Search for the cell housing the specified text and yield its [X, Y] center coordinate. 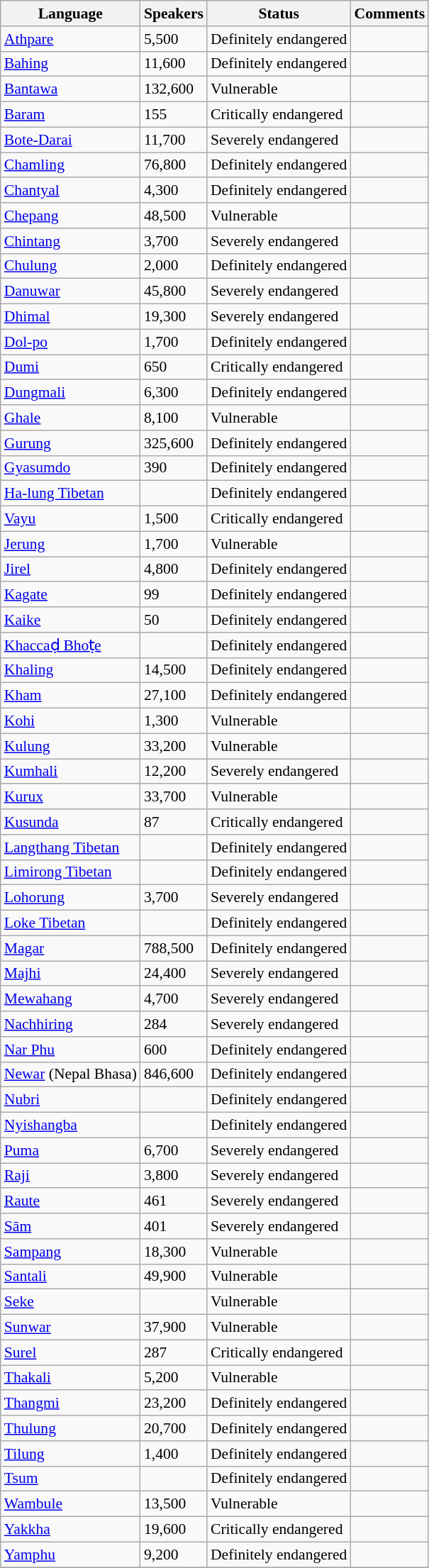
Nar Phu [71, 1050]
99 [174, 595]
Santali [71, 1277]
Gurung [71, 443]
Comments [389, 13]
5,500 [174, 39]
Limirong Tibetan [71, 872]
Khaccaḍ Bhoṭe [71, 645]
Nachhiring [71, 1024]
27,100 [174, 696]
Chepang [71, 216]
Raute [71, 1201]
Bantawa [71, 89]
13,500 [174, 1504]
5,200 [174, 1378]
20,700 [174, 1428]
19,600 [174, 1530]
Kumhali [71, 772]
Jerung [71, 544]
Athpare [71, 39]
Kusunda [71, 822]
Loke Tibetan [71, 923]
Langthang Tibetan [71, 847]
390 [174, 468]
Seke [71, 1302]
Status [279, 13]
24,400 [174, 974]
Newar (Nepal Bhasa) [71, 1074]
Baram [71, 115]
18,300 [174, 1252]
Chantyal [71, 191]
846,600 [174, 1074]
9,200 [174, 1555]
6,700 [174, 1150]
33,200 [174, 746]
Yamphu [71, 1555]
Khaling [71, 670]
Bote-Darai [71, 140]
Dol-po [71, 342]
14,500 [174, 670]
Majhi [71, 974]
2,000 [174, 266]
8,100 [174, 418]
49,900 [174, 1277]
788,500 [174, 948]
600 [174, 1050]
Raji [71, 1176]
Bahing [71, 64]
Dungmali [71, 393]
1,500 [174, 519]
Thakali [71, 1378]
45,800 [174, 291]
11,600 [174, 64]
Yakkha [71, 1530]
Thulung [71, 1428]
Dhimal [71, 317]
Dumi [71, 367]
Chintang [71, 241]
12,200 [174, 772]
1,300 [174, 721]
Ghale [71, 418]
287 [174, 1352]
Surel [71, 1352]
Kurux [71, 797]
6,300 [174, 393]
Chamling [71, 165]
Ha-lung Tibetan [71, 494]
Kaike [71, 620]
Nyishangba [71, 1125]
4,300 [174, 191]
Jirel [71, 569]
3,800 [174, 1176]
Puma [71, 1150]
Magar [71, 948]
11,700 [174, 140]
Wambule [71, 1504]
Mewahang [71, 999]
Kham [71, 696]
33,700 [174, 797]
461 [174, 1201]
Tsum [71, 1479]
Gyasumdo [71, 468]
76,800 [174, 165]
Kagate [71, 595]
155 [174, 115]
Danuwar [71, 291]
50 [174, 620]
Kohi [71, 721]
19,300 [174, 317]
Lohorung [71, 898]
284 [174, 1024]
Nubri [71, 1100]
Kulung [71, 746]
Language [71, 13]
Thangmi [71, 1403]
132,600 [174, 89]
4,700 [174, 999]
Speakers [174, 13]
650 [174, 367]
325,600 [174, 443]
Sampang [71, 1252]
Vayu [71, 519]
Tilung [71, 1454]
23,200 [174, 1403]
4,800 [174, 569]
Sunwar [71, 1328]
1,400 [174, 1454]
401 [174, 1226]
37,900 [174, 1328]
Chulung [71, 266]
48,500 [174, 216]
87 [174, 822]
Sām [71, 1226]
